Identify which cell holds the provided text, then report its [X, Y] central coordinate. 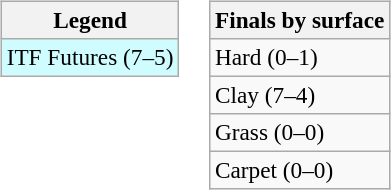
Hard (0–1) [300, 57]
Legend [90, 20]
Clay (7–4) [300, 95]
Finals by surface [300, 20]
ITF Futures (7–5) [90, 57]
Grass (0–0) [300, 133]
Carpet (0–0) [300, 171]
